Search for the cell housing the specified text and yield its [x, y] center coordinate. 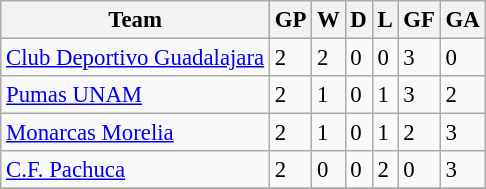
Monarcas Morelia [136, 133]
L [385, 20]
Club Deportivo Guadalajara [136, 58]
GP [290, 20]
Pumas UNAM [136, 95]
C.F. Pachuca [136, 170]
W [328, 20]
GF [419, 20]
GA [462, 20]
D [358, 20]
Team [136, 20]
